Locate the cell with the specified text and output its (x, y) center coordinate. 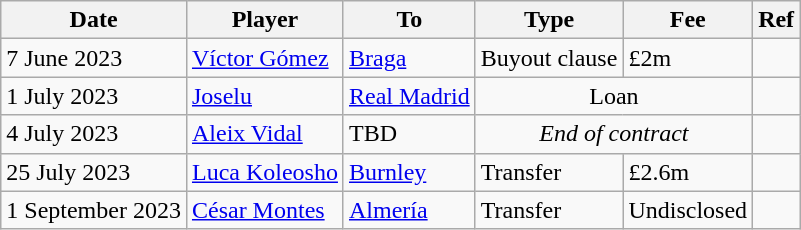
Ref (776, 20)
End of contract (614, 134)
£2m (688, 58)
To (409, 20)
Type (549, 20)
Aleix Vidal (264, 134)
Date (94, 20)
César Montes (264, 210)
4 July 2023 (94, 134)
25 July 2023 (94, 172)
Real Madrid (409, 96)
Player (264, 20)
Joselu (264, 96)
Fee (688, 20)
Undisclosed (688, 210)
TBD (409, 134)
Braga (409, 58)
1 July 2023 (94, 96)
1 September 2023 (94, 210)
Víctor Gómez (264, 58)
7 June 2023 (94, 58)
Almería (409, 210)
Burnley (409, 172)
Buyout clause (549, 58)
Luca Koleosho (264, 172)
Loan (614, 96)
£2.6m (688, 172)
